Provide the [X, Y] coordinate of the cell's center where the given text is located.  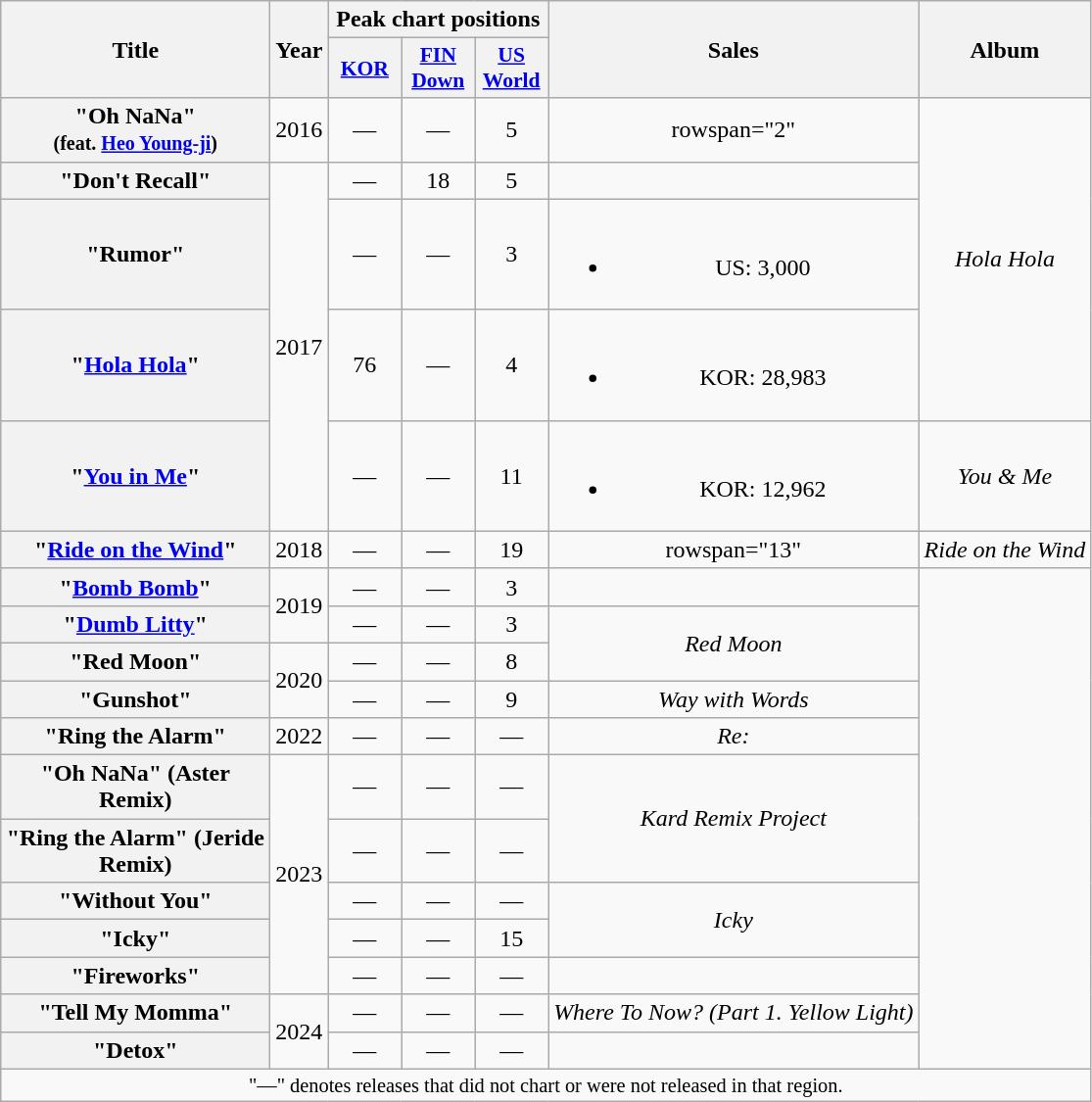
2016 [300, 129]
"You in Me" [135, 476]
US: 3,000 [734, 255]
Icky [734, 920]
15 [511, 938]
4 [511, 364]
"Oh NaNa" (Aster Remix) [135, 788]
18 [439, 180]
11 [511, 476]
"Without You" [135, 901]
Re: [734, 737]
"Red Moon" [135, 661]
"—" denotes releases that did not chart or were not released in that region. [546, 1085]
9 [511, 698]
Title [135, 49]
"Tell My Momma" [135, 1013]
8 [511, 661]
"Fireworks" [135, 976]
KOR: 28,983 [734, 364]
"Oh NaNa"(feat. Heo Young-ji) [135, 129]
Red Moon [734, 643]
Peak chart positions [439, 20]
"Hola Hola" [135, 364]
KOR: 12,962 [734, 476]
"Ring the Alarm" (Jeride Remix) [135, 850]
Kard Remix Project [734, 819]
KOR [364, 69]
2022 [300, 737]
FINDown [439, 69]
"Ring the Alarm" [135, 737]
Way with Words [734, 698]
"Don't Recall" [135, 180]
76 [364, 364]
2020 [300, 680]
"Rumor" [135, 255]
Hola Hola [1005, 259]
Where To Now? (Part 1. Yellow Light) [734, 1013]
"Gunshot" [135, 698]
"Ride on the Wind" [135, 550]
19 [511, 550]
2017 [300, 347]
Sales [734, 49]
You & Me [1005, 476]
"Icky" [135, 938]
2023 [300, 875]
US World [511, 69]
"Bomb Bomb" [135, 587]
"Dumb Litty" [135, 624]
Album [1005, 49]
2024 [300, 1031]
2019 [300, 605]
2018 [300, 550]
rowspan="2" [734, 129]
"Detox" [135, 1050]
Ride on the Wind [1005, 550]
Year [300, 49]
rowspan="13" [734, 550]
